Return (x, y) of the center of cell containing provided text 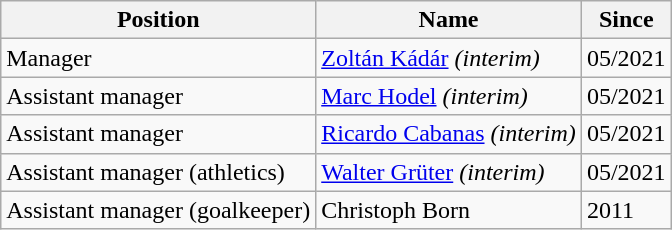
Walter Grüter (interim) (449, 172)
2011 (626, 210)
Position (158, 20)
Since (626, 20)
Name (449, 20)
Christoph Born (449, 210)
Zoltán Kádár (interim) (449, 58)
Assistant manager (goalkeeper) (158, 210)
Assistant manager (athletics) (158, 172)
Marc Hodel (interim) (449, 96)
Manager (158, 58)
Ricardo Cabanas (interim) (449, 134)
